Return [X, Y] of the center of cell containing provided text 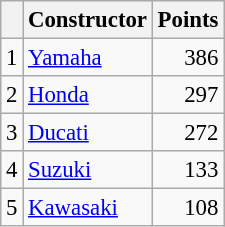
Yamaha [88, 58]
Points [188, 20]
Constructor [88, 20]
Honda [88, 95]
4 [12, 170]
Suzuki [88, 170]
5 [12, 208]
1 [12, 58]
272 [188, 133]
Ducati [88, 133]
386 [188, 58]
297 [188, 95]
3 [12, 133]
2 [12, 95]
108 [188, 208]
Kawasaki [88, 208]
133 [188, 170]
